Capture the cell that displays the provided text and extract its [x, y] central coordinate. 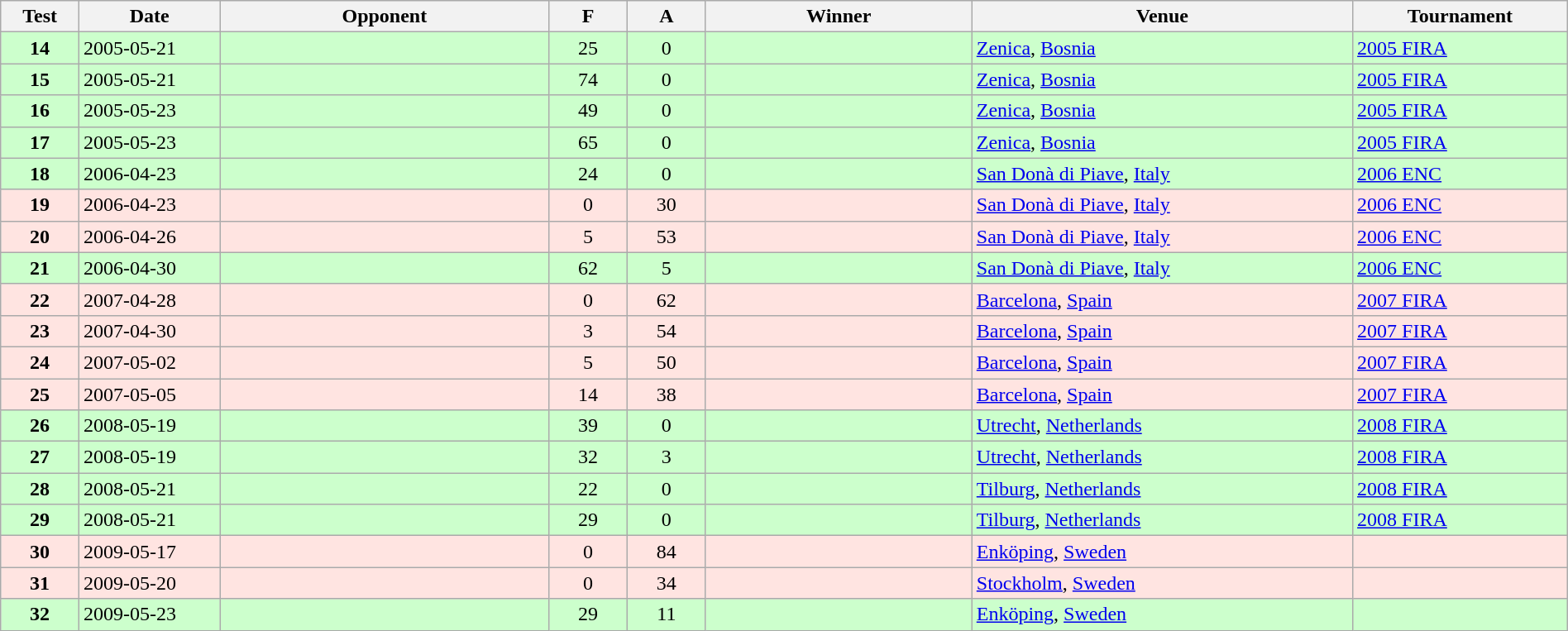
53 [667, 237]
Venue [1162, 17]
84 [667, 552]
19 [40, 205]
74 [589, 79]
2007-05-02 [149, 362]
Date [149, 17]
65 [589, 142]
50 [667, 362]
23 [40, 331]
16 [40, 111]
F [589, 17]
2007-05-05 [149, 394]
A [667, 17]
54 [667, 331]
20 [40, 237]
31 [40, 583]
2009-05-20 [149, 583]
17 [40, 142]
39 [589, 426]
Opponent [385, 17]
2006-04-26 [149, 237]
27 [40, 457]
18 [40, 174]
2009-05-23 [149, 614]
Winner [839, 17]
2007-04-30 [149, 331]
34 [667, 583]
38 [667, 394]
Tournament [1460, 17]
2009-05-17 [149, 552]
Stockholm, Sweden [1162, 583]
2006-04-30 [149, 268]
Test [40, 17]
28 [40, 489]
15 [40, 79]
21 [40, 268]
26 [40, 426]
2007-04-28 [149, 299]
49 [589, 111]
11 [667, 614]
